Extract the [X, Y] coordinate from the center of the cell holding the provided text.  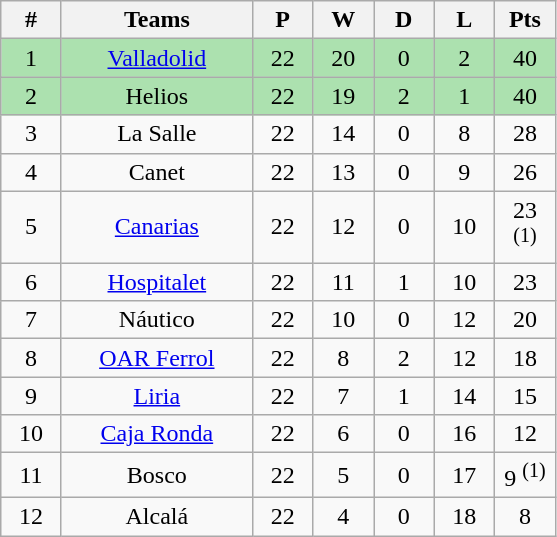
Canarias [156, 227]
Alcalá [156, 516]
26 [526, 172]
Liria [156, 396]
Valladolid [156, 58]
23 [526, 282]
16 [464, 434]
La Salle [156, 134]
Hospitalet [156, 282]
Helios [156, 96]
# [32, 20]
9 (1) [526, 476]
Bosco [156, 476]
Pts [526, 20]
Caja Ronda [156, 434]
15 [526, 396]
P [282, 20]
17 [464, 476]
13 [344, 172]
D [404, 20]
Teams [156, 20]
W [344, 20]
3 [32, 134]
Canet [156, 172]
19 [344, 96]
Náutico [156, 320]
L [464, 20]
OAR Ferrol [156, 358]
23 (1) [526, 227]
28 [526, 134]
